Provide the [x, y] coordinate of the cell's center where the given text is located.  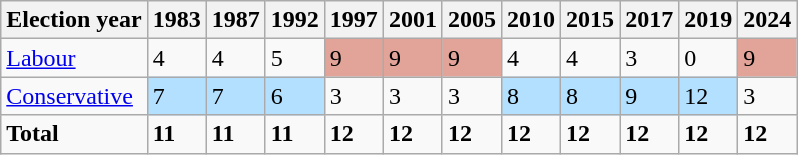
Election year [74, 20]
1992 [294, 20]
2024 [768, 20]
2017 [650, 20]
Conservative [74, 96]
0 [708, 58]
Total [74, 134]
2010 [530, 20]
5 [294, 58]
Labour [74, 58]
2005 [472, 20]
2019 [708, 20]
2015 [590, 20]
1987 [236, 20]
2001 [412, 20]
1983 [176, 20]
1997 [354, 20]
6 [294, 96]
